Determine the [x, y] coordinate at the center of the cell enclosing the given text.  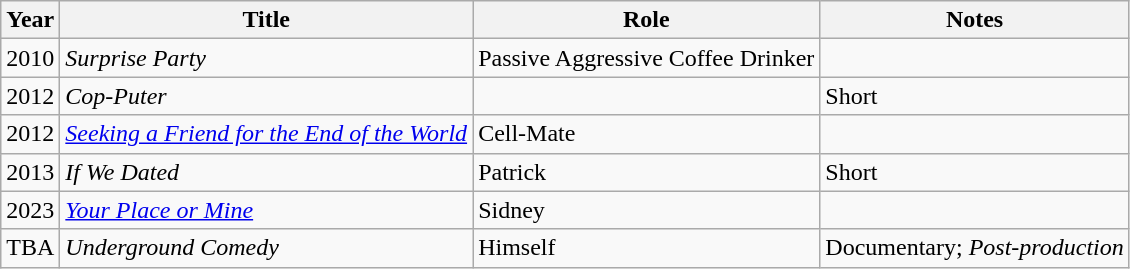
2013 [30, 172]
Passive Aggressive Coffee Drinker [646, 58]
Title [266, 20]
TBA [30, 248]
Cop-Puter [266, 96]
Role [646, 20]
If We Dated [266, 172]
Notes [974, 20]
Seeking a Friend for the End of the World [266, 134]
2023 [30, 210]
Documentary; Post-production [974, 248]
Year [30, 20]
Underground Comedy [266, 248]
Your Place or Mine [266, 210]
2010 [30, 58]
Sidney [646, 210]
Patrick [646, 172]
Cell-Mate [646, 134]
Surprise Party [266, 58]
Himself [646, 248]
